From the cell containing the given text, extract its center point as (X, Y) coordinate. 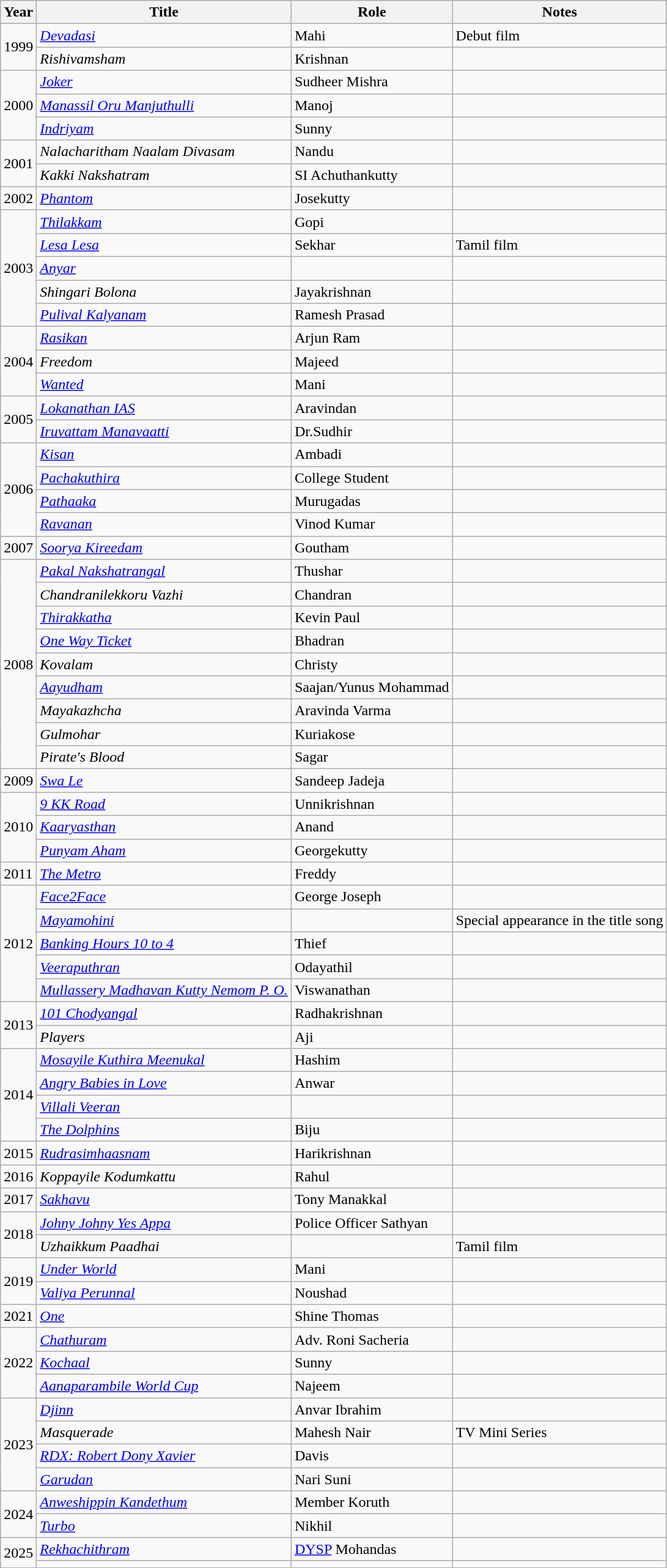
Adv. Roni Sacheria (372, 1339)
Rishivamsham (164, 59)
Rekhachithram (164, 1549)
2021 (18, 1316)
Rasikan (164, 338)
SI Achuthankutty (372, 175)
Mahesh Nair (372, 1433)
Ambadi (372, 455)
Rahul (372, 1176)
Under World (164, 1269)
Villali Veeran (164, 1107)
Kakki Nakshatram (164, 175)
Chathuram (164, 1339)
Lokanathan IAS (164, 408)
Players (164, 1037)
RDX: Robert Dony Xavier (164, 1456)
2004 (18, 362)
Odayathil (372, 967)
Year (18, 12)
Mahi (372, 35)
Anand (372, 827)
Aayudham (164, 688)
Iruvattam Manavaatti (164, 431)
Nikhil (372, 1526)
Viswanathan (372, 990)
Lesa Lesa (164, 245)
Aanaparambile World Cup (164, 1386)
2014 (18, 1095)
Valiya Perunnal (164, 1293)
Sagar (372, 757)
Title (164, 12)
Anwar (372, 1083)
Thief (372, 943)
Pakal Nakshatrangal (164, 571)
Anweshippin Kandethum (164, 1503)
Jayakrishnan (372, 292)
Kevin Paul (372, 617)
2010 (18, 827)
2001 (18, 163)
Mosayile Kuthira Meenukal (164, 1060)
2017 (18, 1200)
2012 (18, 943)
Vinod Kumar (372, 524)
Gulmohar (164, 734)
Freddy (372, 874)
Gopi (372, 221)
Aravindan (372, 408)
Mayamohini (164, 920)
Radhakrishnan (372, 1013)
Mullassery Madhavan Kutty Nemom P. O. (164, 990)
Freedom (164, 362)
Notes (559, 12)
Pathaaka (164, 501)
Christy (372, 664)
Goutham (372, 548)
Dr.Sudhir (372, 431)
Indriyam (164, 128)
Harikrishnan (372, 1153)
Sekhar (372, 245)
Chandranilekkoru Vazhi (164, 594)
Saajan/Yunus Mohammad (372, 688)
The Dolphins (164, 1130)
Hashim (372, 1060)
2018 (18, 1235)
Sakhavu (164, 1200)
2019 (18, 1281)
2006 (18, 489)
Krishnan (372, 59)
Soorya Kireedam (164, 548)
Special appearance in the title song (559, 920)
Pulival Kalyanam (164, 315)
Phantom (164, 198)
Tony Manakkal (372, 1200)
Role (372, 12)
Aravinda Varma (372, 711)
Wanted (164, 385)
1999 (18, 47)
Devadasi (164, 35)
Davis (372, 1456)
Turbo (164, 1526)
Murugadas (372, 501)
Kochaal (164, 1362)
Anyar (164, 268)
Arjun Ram (372, 338)
2011 (18, 874)
Ramesh Prasad (372, 315)
College Student (372, 478)
101 Chodyangal (164, 1013)
Manoj (372, 105)
Thushar (372, 571)
Najeem (372, 1386)
Sandeep Jadeja (372, 781)
TV Mini Series (559, 1433)
Nandu (372, 152)
Swa Le (164, 781)
Punyam Aham (164, 850)
Aji (372, 1037)
One Way Ticket (164, 641)
Thirakkatha (164, 617)
Masquerade (164, 1433)
2000 (18, 105)
Rudrasimhaasnam (164, 1153)
Shine Thomas (372, 1316)
Anvar Ibrahim (372, 1409)
2016 (18, 1176)
Nari Suni (372, 1479)
Kisan (164, 455)
Georgekutty (372, 850)
Joker (164, 82)
Face2Face (164, 897)
The Metro (164, 874)
Noushad (372, 1293)
Ravanan (164, 524)
Thilakkam (164, 221)
2005 (18, 420)
Kovalam (164, 664)
Pirate's Blood (164, 757)
Koppayile Kodumkattu (164, 1176)
Member Koruth (372, 1503)
Shingari Bolona (164, 292)
Police Officer Sathyan (372, 1223)
Mayakazhcha (164, 711)
2008 (18, 664)
2022 (18, 1362)
Kuriakose (372, 734)
Josekutty (372, 198)
2002 (18, 198)
Djinn (164, 1409)
Sudheer Mishra (372, 82)
Nalacharitham Naalam Divasam (164, 152)
George Joseph (372, 897)
2023 (18, 1444)
2007 (18, 548)
2003 (18, 268)
Pachakuthira (164, 478)
2015 (18, 1153)
Johny Johny Yes Appa (164, 1223)
One (164, 1316)
2024 (18, 1514)
Angry Babies in Love (164, 1083)
Garudan (164, 1479)
DYSP Mohandas (372, 1549)
Debut film (559, 35)
2025 (18, 1553)
2013 (18, 1025)
9 KK Road (164, 804)
Bhadran (372, 641)
Biju (372, 1130)
Chandran (372, 594)
Veeraputhran (164, 967)
Majeed (372, 362)
Kaaryasthan (164, 827)
Uzhaikkum Paadhai (164, 1246)
Unnikrishnan (372, 804)
Banking Hours 10 to 4 (164, 943)
Manassil Oru Manjuthulli (164, 105)
2009 (18, 781)
